Return [X, Y] of the center of cell containing provided text 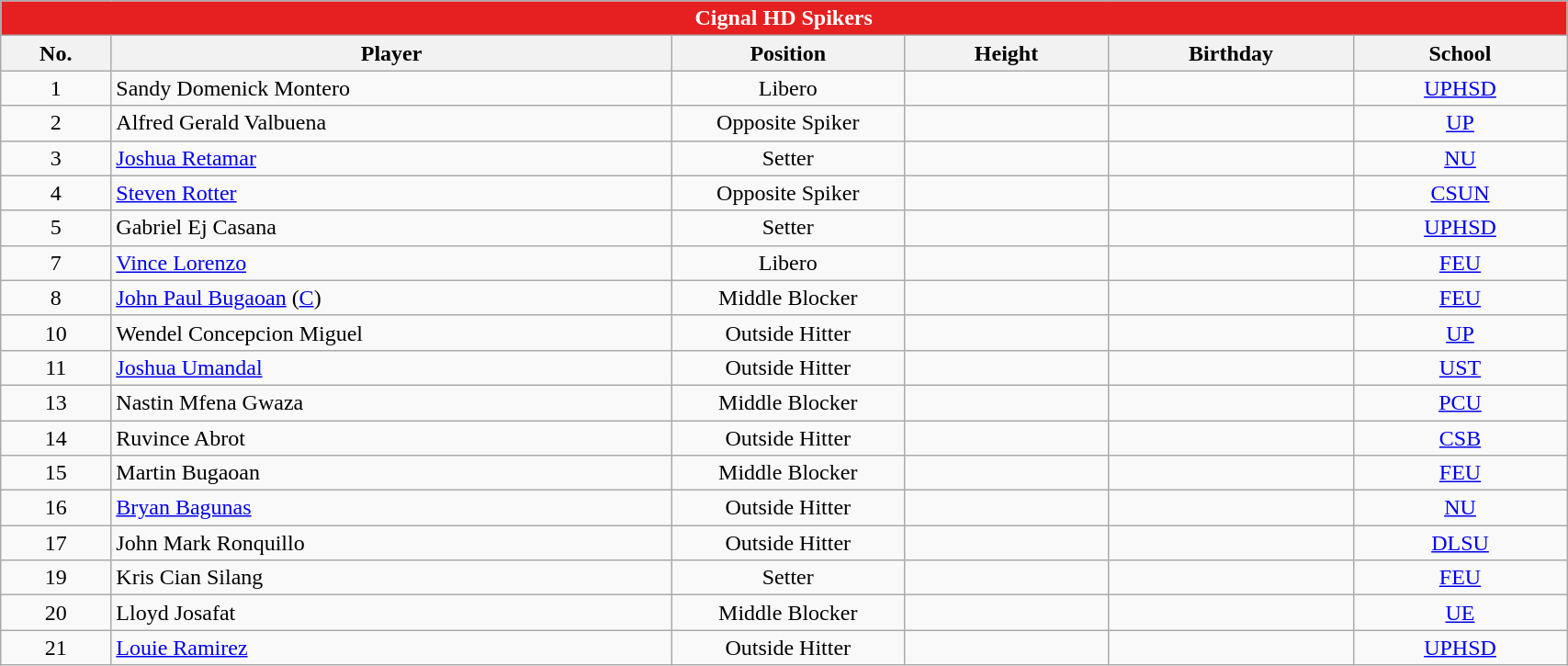
10 [56, 333]
CSB [1460, 438]
Wendel Concepcion Miguel [391, 333]
Joshua Retamar [391, 158]
14 [56, 438]
John Paul Bugaoan (C) [391, 298]
Vince Lorenzo [391, 263]
8 [56, 298]
5 [56, 228]
16 [56, 508]
Joshua Umandal [391, 367]
1 [56, 88]
Louie Ramirez [391, 648]
UE [1460, 613]
Bryan Bagunas [391, 508]
Player [391, 53]
Gabriel Ej Casana [391, 228]
11 [56, 367]
15 [56, 473]
UST [1460, 367]
19 [56, 578]
Position [788, 53]
School [1460, 53]
Height [1007, 53]
John Mark Ronquillo [391, 543]
Lloyd Josafat [391, 613]
Ruvince Abrot [391, 438]
Martin Bugaoan [391, 473]
3 [56, 158]
13 [56, 402]
DLSU [1460, 543]
CSUN [1460, 193]
20 [56, 613]
PCU [1460, 402]
7 [56, 263]
Alfred Gerald Valbuena [391, 123]
Cignal HD Spikers [784, 18]
No. [56, 53]
2 [56, 123]
4 [56, 193]
Sandy Domenick Montero [391, 88]
Birthday [1231, 53]
Kris Cian Silang [391, 578]
Nastin Mfena Gwaza [391, 402]
21 [56, 648]
17 [56, 543]
Steven Rotter [391, 193]
